Determine the (x, y) coordinate at the center of the cell enclosing the given text.  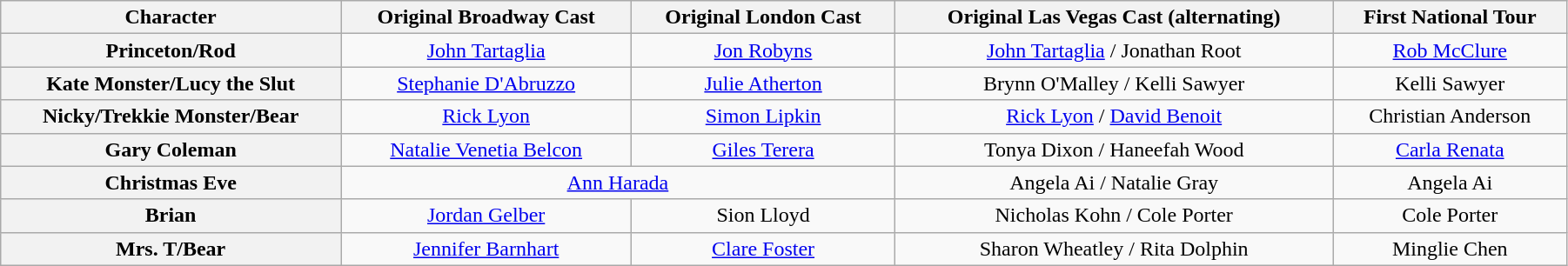
Sion Lloyd (764, 216)
Ann Harada (618, 183)
Clare Foster (764, 249)
Jon Robyns (764, 50)
Sharon Wheatley / Rita Dolphin (1114, 249)
Angela Ai (1450, 183)
Mrs. T/Bear (171, 249)
Original Broadway Cast (486, 17)
Jordan Gelber (486, 216)
Julie Atherton (764, 83)
Simon Lipkin (764, 116)
Brynn O'Malley / Kelli Sawyer (1114, 83)
Gary Coleman (171, 150)
Original Las Vegas Cast (alternating) (1114, 17)
Nicky/Trekkie Monster/Bear (171, 116)
Rick Lyon / David Benoit (1114, 116)
John Tartaglia / Jonathan Root (1114, 50)
Kate Monster/Lucy the Slut (171, 83)
Christmas Eve (171, 183)
Rick Lyon (486, 116)
Angela Ai / Natalie Gray (1114, 183)
Natalie Venetia Belcon (486, 150)
Minglie Chen (1450, 249)
Character (171, 17)
Original London Cast (764, 17)
Tonya Dixon / Haneefah Wood (1114, 150)
Cole Porter (1450, 216)
Princeton/Rod (171, 50)
John Tartaglia (486, 50)
Rob McClure (1450, 50)
Stephanie D'Abruzzo (486, 83)
Brian (171, 216)
Kelli Sawyer (1450, 83)
Carla Renata (1450, 150)
Giles Terera (764, 150)
Jennifer Barnhart (486, 249)
Christian Anderson (1450, 116)
Nicholas Kohn / Cole Porter (1114, 216)
First National Tour (1450, 17)
